Find where the given text appears and provide that cell's center as (X, Y) coordinate. 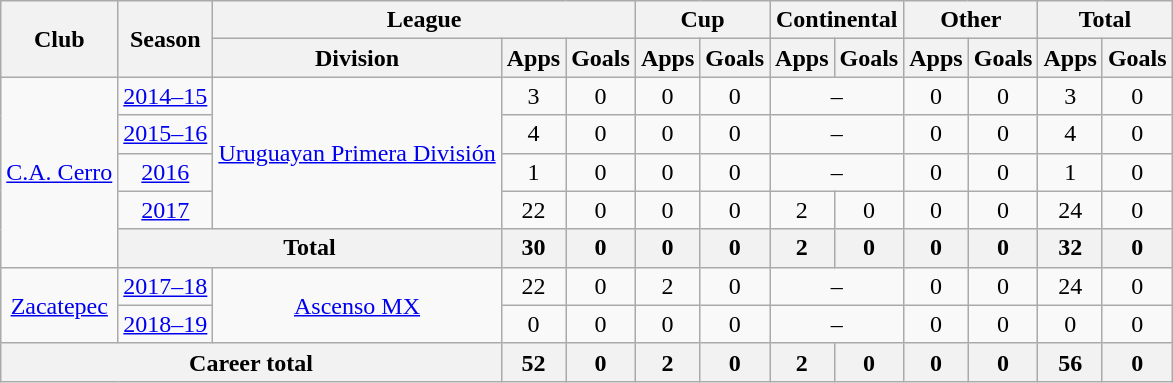
2017 (166, 210)
Zacatepec (60, 305)
2014–15 (166, 96)
52 (533, 362)
56 (1070, 362)
32 (1070, 248)
Other (971, 20)
30 (533, 248)
2015–16 (166, 134)
Ascenso MX (357, 305)
2017–18 (166, 286)
Continental (837, 20)
League (424, 20)
2016 (166, 172)
2018–19 (166, 324)
C.A. Cerro (60, 172)
Season (166, 39)
Cup (702, 20)
Career total (251, 362)
Division (357, 58)
Uruguayan Primera División (357, 153)
Club (60, 39)
